Extract the (x, y) coordinate from the center of the cell holding the provided text.  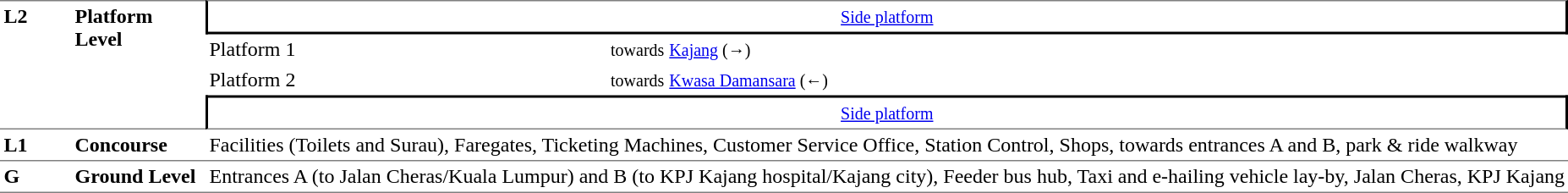
L1 (36, 146)
Concourse (139, 146)
Ground Level (139, 177)
Platform Level (139, 64)
L2 (36, 64)
Platform 1 (406, 49)
Platform 2 (406, 80)
G (36, 177)
